Locate the cell with the specified text and output its (X, Y) center coordinate. 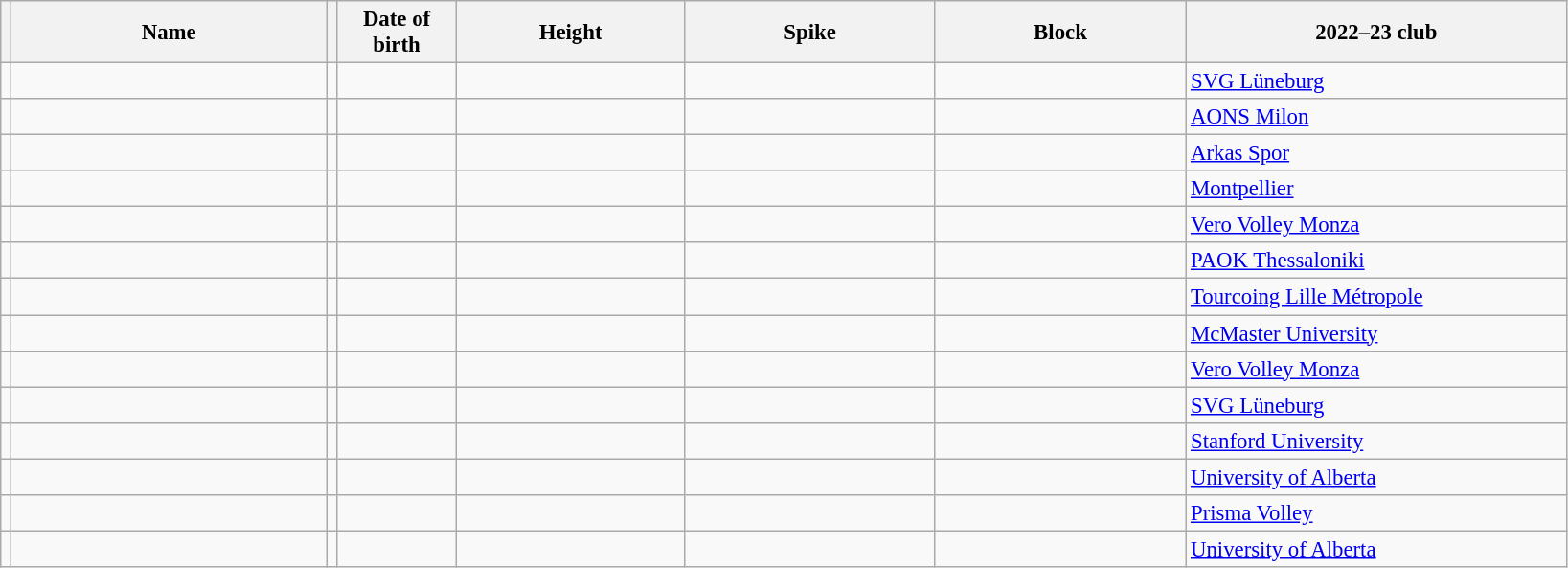
Height (571, 33)
2022–23 club (1376, 33)
Arkas Spor (1376, 153)
PAOK Thessaloniki (1376, 261)
Montpellier (1376, 189)
Tourcoing Lille Métropole (1376, 297)
AONS Milon (1376, 117)
Block (1059, 33)
Name (169, 33)
Prisma Volley (1376, 513)
Stanford University (1376, 441)
McMaster University (1376, 333)
Date of birth (397, 33)
Spike (810, 33)
